Determine the (X, Y) coordinate at the center of the cell enclosing the given text.  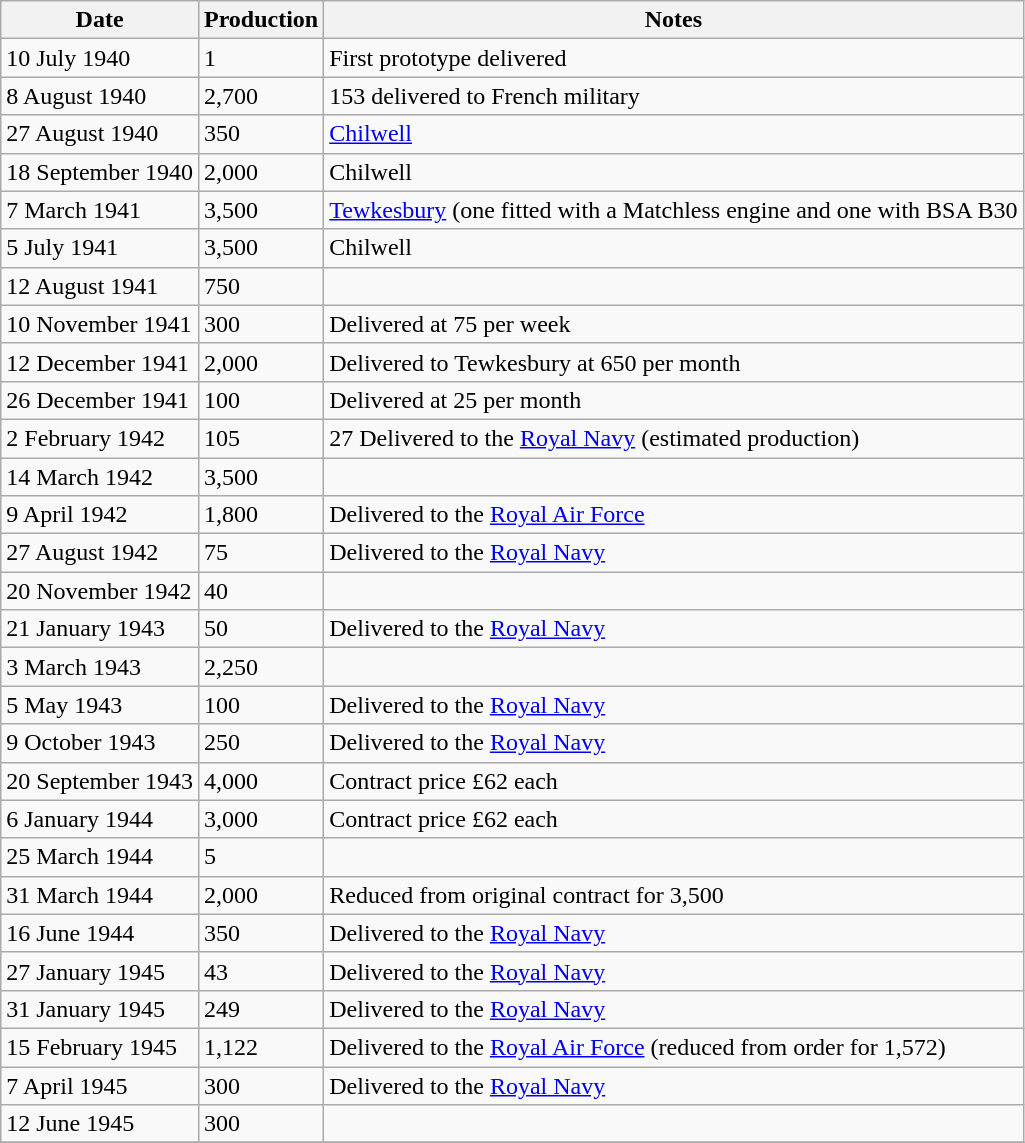
6 January 1944 (100, 819)
Delivered to the Royal Air Force (reduced from order for 1,572) (674, 1047)
27 Delivered to the Royal Navy (estimated production) (674, 438)
25 March 1944 (100, 857)
9 April 1942 (100, 515)
Delivered to the Royal Air Force (674, 515)
12 December 1941 (100, 362)
20 September 1943 (100, 781)
3,000 (260, 819)
2,700 (260, 96)
7 March 1941 (100, 210)
15 February 1945 (100, 1047)
50 (260, 629)
105 (260, 438)
43 (260, 971)
12 August 1941 (100, 286)
18 September 1940 (100, 172)
16 June 1944 (100, 933)
8 August 1940 (100, 96)
27 August 1940 (100, 134)
75 (260, 553)
12 June 1945 (100, 1124)
Reduced from original contract for 3,500 (674, 895)
1,122 (260, 1047)
Tewkesbury (one fitted with a Matchless engine and one with BSA B30 (674, 210)
Delivered at 25 per month (674, 400)
5 July 1941 (100, 248)
9 October 1943 (100, 743)
Delivered to Tewkesbury at 650 per month (674, 362)
40 (260, 591)
249 (260, 1009)
14 March 1942 (100, 477)
31 March 1944 (100, 895)
27 January 1945 (100, 971)
750 (260, 286)
10 November 1941 (100, 324)
First prototype delivered (674, 58)
7 April 1945 (100, 1085)
20 November 1942 (100, 591)
10 July 1940 (100, 58)
Delivered at 75 per week (674, 324)
Production (260, 20)
21 January 1943 (100, 629)
2,250 (260, 667)
27 August 1942 (100, 553)
5 (260, 857)
Notes (674, 20)
2 February 1942 (100, 438)
1,800 (260, 515)
4,000 (260, 781)
3 March 1943 (100, 667)
153 delivered to French military (674, 96)
31 January 1945 (100, 1009)
26 December 1941 (100, 400)
1 (260, 58)
5 May 1943 (100, 705)
Date (100, 20)
250 (260, 743)
